Search for the cell housing the specified text and yield its [X, Y] center coordinate. 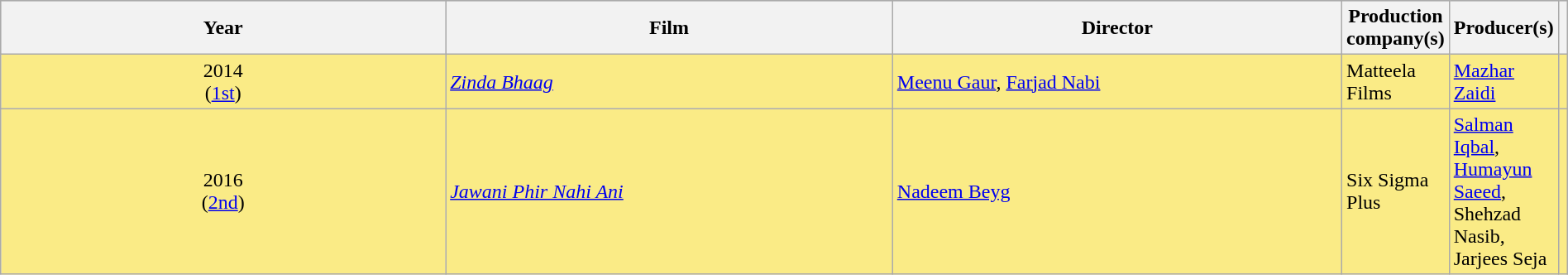
Meenu Gaur, Farjad Nabi [1116, 81]
2016(2nd) [223, 191]
Salman Iqbal, Humayun Saeed, Shehzad Nasib, Jarjees Seja [1503, 191]
Nadeem Beyg [1116, 191]
Mazhar Zaidi [1503, 81]
Director [1116, 28]
Matteela Films [1396, 81]
Film [670, 28]
Producer(s) [1503, 28]
Jawani Phir Nahi Ani [670, 191]
2014(1st) [223, 81]
Six Sigma Plus [1396, 191]
Year [223, 28]
Zinda Bhaag [670, 81]
Production company(s) [1396, 28]
